Scan for the cell matching the given text and deliver its [x, y] coordinate at center. 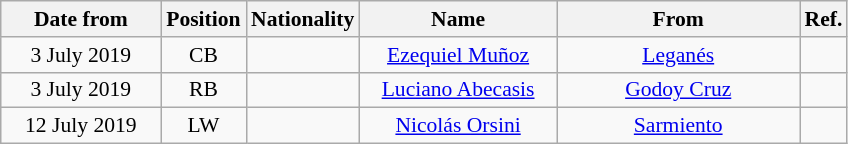
Godoy Cruz [678, 90]
RB [204, 90]
Nicolás Orsini [458, 126]
Leganés [678, 55]
12 July 2019 [81, 126]
Sarmiento [678, 126]
CB [204, 55]
Name [458, 19]
Ref. [824, 19]
Position [204, 19]
Luciano Abecasis [458, 90]
From [678, 19]
Date from [81, 19]
Ezequiel Muñoz [458, 55]
LW [204, 126]
Nationality [302, 19]
